Extract the [X, Y] coordinate from the center of the cell holding the provided text.  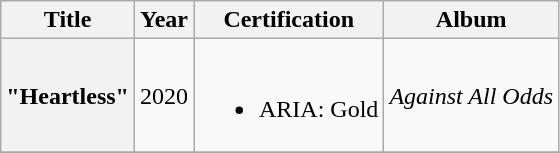
Album [472, 20]
ARIA: Gold [289, 96]
"Heartless" [68, 96]
Title [68, 20]
Year [164, 20]
2020 [164, 96]
Against All Odds [472, 96]
Certification [289, 20]
